From the cell containing the given text, extract its center point as (x, y) coordinate. 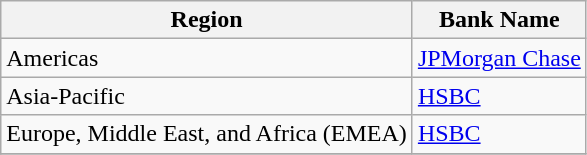
JPMorgan Chase (499, 58)
Region (207, 20)
Asia-Pacific (207, 96)
Bank Name (499, 20)
Americas (207, 58)
Europe, Middle East, and Africa (EMEA) (207, 134)
